Return [x, y] of the center of cell containing provided text 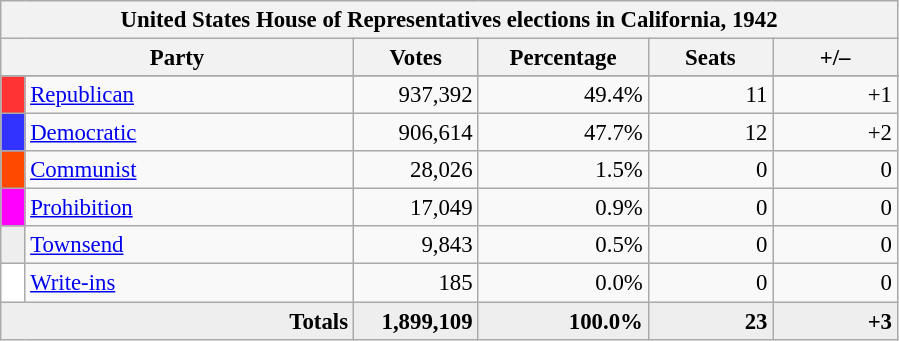
Party [178, 58]
Republican [189, 95]
12 [710, 133]
Townsend [189, 245]
185 [416, 283]
47.7% [563, 133]
Democratic [189, 133]
100.0% [563, 321]
937,392 [416, 95]
Prohibition [189, 208]
Votes [416, 58]
1,899,109 [416, 321]
0.9% [563, 208]
11 [710, 95]
0.5% [563, 245]
23 [710, 321]
0.0% [563, 283]
17,049 [416, 208]
9,843 [416, 245]
+1 [836, 95]
28,026 [416, 170]
Seats [710, 58]
United States House of Representatives elections in California, 1942 [450, 20]
906,614 [416, 133]
Communist [189, 170]
+3 [836, 321]
Write-ins [189, 283]
Totals [178, 321]
1.5% [563, 170]
+/– [836, 58]
Percentage [563, 58]
+2 [836, 133]
49.4% [563, 95]
